Output the [x, y] coordinate of the center of the cell containing the given text.  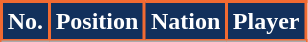
Nation [186, 22]
No. [26, 22]
Player [266, 22]
Position [96, 22]
